Return the [x, y] coordinate for the center point of the cell that contains the specified text.  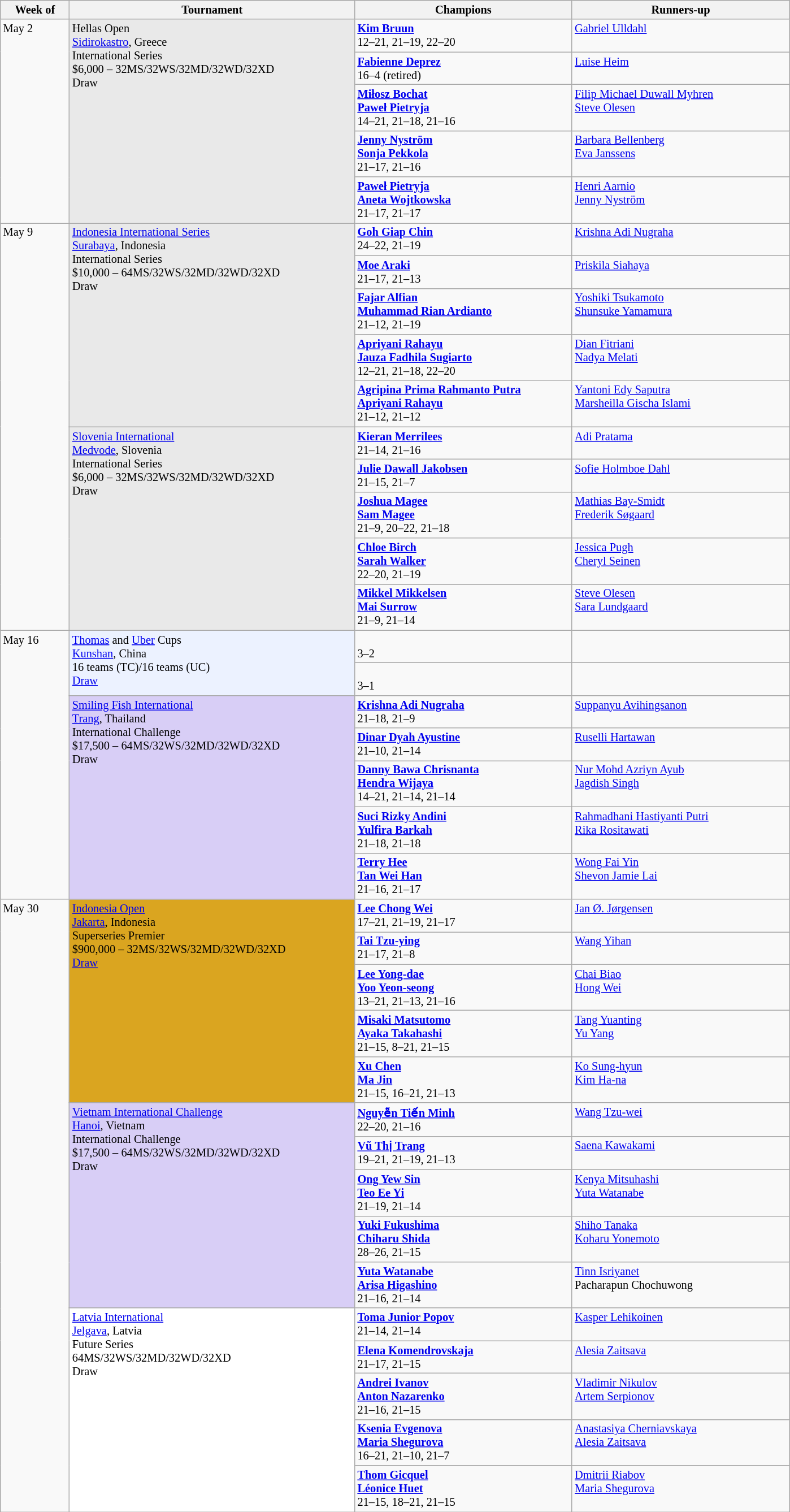
Jenny Nyström Sonja Pekkola 21–17, 21–16 [463, 154]
Priskila Siahaya [680, 272]
Terry Hee Tan Wei Han 21–16, 21–17 [463, 876]
Steve Olesen Sara Lundgaard [680, 607]
Wong Fai Yin Shevon Jamie Lai [680, 876]
Ong Yew Sin Teo Ee Yi 21–19, 21–14 [463, 1193]
Chai Biao Hong Wei [680, 987]
Filip Michael Duwall Myhren Steve Olesen [680, 107]
Gabriel Ulldahl [680, 36]
Jessica Pugh Cheryl Seinen [680, 561]
Mathias Bay-Smidt Frederik Søgaard [680, 515]
Julie Dawall Jakobsen 21–15, 21–7 [463, 475]
Danny Bawa Chrisnanta Hendra Wijaya 14–21, 21–14, 21–14 [463, 783]
Toma Junior Popov 21–14, 21–14 [463, 1324]
May 16 [35, 765]
Jan Ø. Jørgensen [680, 915]
Kim Bruun 12–21, 21–19, 22–20 [463, 36]
Indonesia OpenJakarta, IndonesiaSuperseries Premier$900,000 – 32MS/32WS/32MD/32WD/32XDDraw [212, 1000]
Joshua Magee Sam Magee 21–9, 20–22, 21–18 [463, 515]
Nguyễn Tiến Minh 22–20, 21–16 [463, 1119]
Week of [35, 10]
Suppanyu Avihingsanon [680, 712]
Nur Mohd Azriyn Ayub Jagdish Singh [680, 783]
Ruselli Hartawan [680, 744]
Ko Sung-hyun Kim Ha-na [680, 1080]
Lee Yong-dae Yoo Yeon-seong13–21, 21–13, 21–16 [463, 987]
Tang Yuanting Yu Yang [680, 1033]
Krishna Adi Nugraha 21–18, 21–9 [463, 712]
Agripina Prima Rahmanto Putra Apriyani Rahayu 21–12, 21–12 [463, 404]
Barbara Bellenberg Eva Janssens [680, 154]
Yoshiki Tsukamoto Shunsuke Yamamura [680, 311]
Mikkel Mikkelsen Mai Surrow 21–9, 21–14 [463, 607]
Elena Komendrovskaja 21–17, 21–15 [463, 1357]
3–2 [463, 647]
Henri Aarnio Jenny Nyström [680, 200]
Luise Heim [680, 68]
Miłosz Bochat Paweł Pietryja 14–21, 21–18, 21–16 [463, 107]
Rahmadhani Hastiyanti Putri Rika Rositawati [680, 830]
Champions [463, 10]
Goh Giap Chin 24–22, 21–19 [463, 239]
Hellas OpenSidirokastro, GreeceInternational Series$6,000 – 32MS/32WS/32MD/32WD/32XDDraw [212, 121]
Xu Chen Ma Jin21–15, 16–21, 21–13 [463, 1080]
Shiho Tanaka Koharu Yonemoto [680, 1239]
Andrei Ivanov Anton Nazarenko 21–16, 21–15 [463, 1396]
Runners-up [680, 10]
Paweł Pietryja Aneta Wojtkowska 21–17, 21–17 [463, 200]
Sofie Holmboe Dahl [680, 475]
Fajar Alfian Muhammad Rian Ardianto 21–12, 21–19 [463, 311]
Suci Rizky Andini Yulfira Barkah 21–18, 21–18 [463, 830]
Anastasiya Cherniavskaya Alesia Zaitsava [680, 1442]
Ksenia Evgenova Maria Shegurova 16–21, 21–10, 21–7 [463, 1442]
Yuki Fukushima Chiharu Shida 28–26, 21–15 [463, 1239]
Saena Kawakami [680, 1153]
Wang Yihan [680, 948]
Chloe Birch Sarah Walker 22–20, 21–19 [463, 561]
Fabienne Deprez 16–4 (retired) [463, 68]
Yantoni Edy Saputra Marsheilla Gischa Islami [680, 404]
Thom Gicquel Léonice Huet 21–15, 18–21, 21–15 [463, 1489]
Indonesia International Series Surabaya, IndonesiaInternational Series$10,000 – 64MS/32WS/32MD/32WD/32XDDraw [212, 324]
Vladimir Nikulov Artem Serpionov [680, 1396]
Dinar Dyah Ayustine 21–10, 21–14 [463, 744]
Vietnam International ChallengeHanoi, VietnamInternational Challenge$17,500 – 64MS/32WS/32MD/32WD/32XDDraw [212, 1205]
Thomas and Uber CupsKunshan, China16 teams (TC)/16 teams (UC)Draw [212, 662]
Tinn Isriyanet Pacharapun Chochuwong [680, 1285]
Krishna Adi Nugraha [680, 239]
Apriyani Rahayu Jauza Fadhila Sugiarto 12–21, 21–18, 22–20 [463, 357]
Yuta Watanabe Arisa Higashino 21–16, 21–14 [463, 1285]
Kieran Merrilees 21–14, 21–16 [463, 443]
Smiling Fish International Trang, ThailandInternational Challenge$17,500 – 64MS/32WS/32MD/32WD/32XDDraw [212, 797]
Vũ Thị Trang 19–21, 21–19, 21–13 [463, 1153]
Lee Chong Wei17–21, 21–19, 21–17 [463, 915]
Tournament [212, 10]
Alesia Zaitsava [680, 1357]
Wang Tzu-wei [680, 1119]
Kenya Mitsuhashi Yuta Watanabe [680, 1193]
May 30 [35, 1205]
3–1 [463, 679]
Tai Tzu-ying21–17, 21–8 [463, 948]
Adi Pratama [680, 443]
Latvia InternationalJelgava, LatviaFuture Series 64MS/32WS/32MD/32WD/32XD Draw [212, 1410]
Dian Fitriani Nadya Melati [680, 357]
May 9 [35, 426]
Kasper Lehikoinen [680, 1324]
Moe Araki 21–17, 21–13 [463, 272]
Dmitrii Riabov Maria Shegurova [680, 1489]
Slovenia InternationalMedvode, SloveniaInternational Series$6,000 – 32MS/32WS/32MD/32WD/32XDDraw [212, 528]
Misaki Matsutomo Ayaka Takahashi21–15, 8–21, 21–15 [463, 1033]
May 2 [35, 121]
